Search for the cell housing the specified text and yield its [X, Y] center coordinate. 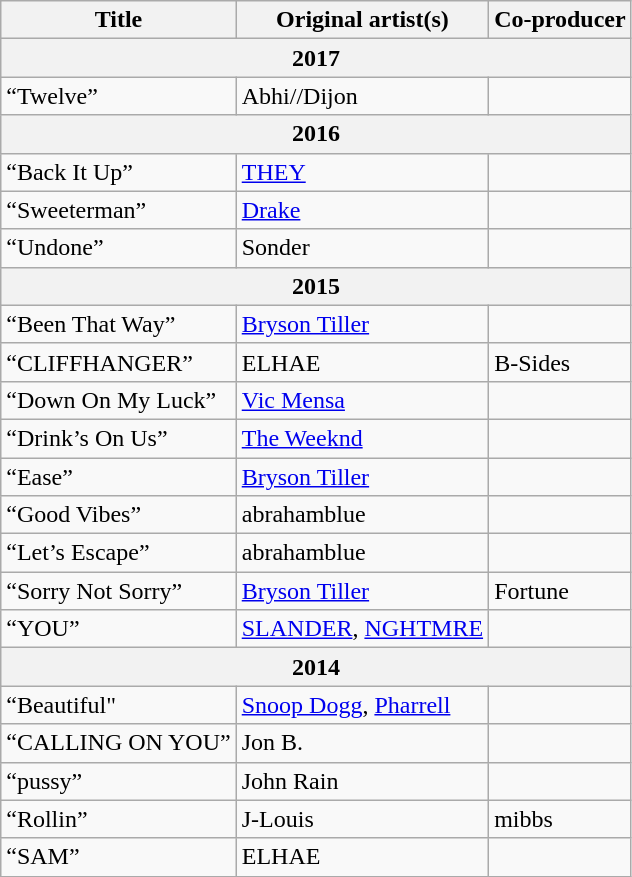
“CALLING ON YOU” [118, 743]
“Beautiful" [118, 705]
2015 [316, 286]
Snoop Dogg, Pharrell [362, 705]
Drake [362, 210]
SLANDER, NGHTMRE [362, 629]
Title [118, 20]
The Weeknd [362, 438]
B-Sides [560, 362]
“Ease” [118, 477]
Fortune [560, 591]
Jon B. [362, 743]
“Sweeterman” [118, 210]
Sonder [362, 248]
2016 [316, 134]
“Sorry Not Sorry” [118, 591]
“Been That Way” [118, 324]
“Rollin” [118, 819]
2014 [316, 667]
John Rain [362, 781]
Vic Mensa [362, 400]
“Down On My Luck” [118, 400]
THEY [362, 172]
“CLIFFHANGER” [118, 362]
“SAM” [118, 857]
“Twelve” [118, 96]
“Good Vibes” [118, 515]
“YOU” [118, 629]
2017 [316, 58]
J-Louis [362, 819]
Abhi//Dijon [362, 96]
“Drink’s On Us” [118, 438]
“Back It Up” [118, 172]
“Undone” [118, 248]
“pussy” [118, 781]
Co-producer [560, 20]
“Let’s Escape” [118, 553]
Original artist(s) [362, 20]
mibbs [560, 819]
